Return the (x, y) coordinate for the center point of the cell that contains the specified text.  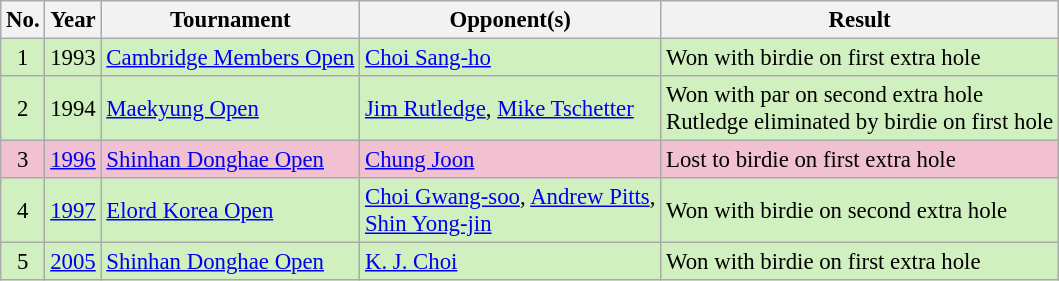
3 (23, 160)
Won with par on second extra holeRutledge eliminated by birdie on first hole (860, 108)
5 (23, 262)
Won with birdie on second extra hole (860, 210)
4 (23, 210)
2 (23, 108)
Lost to birdie on first extra hole (860, 160)
2005 (73, 262)
Result (860, 20)
K. J. Choi (510, 262)
1 (23, 58)
Cambridge Members Open (230, 58)
Elord Korea Open (230, 210)
Opponent(s) (510, 20)
1996 (73, 160)
Year (73, 20)
1994 (73, 108)
1997 (73, 210)
Tournament (230, 20)
Choi Sang-ho (510, 58)
Chung Joon (510, 160)
No. (23, 20)
Choi Gwang-soo, Andrew Pitts, Shin Yong-jin (510, 210)
Jim Rutledge, Mike Tschetter (510, 108)
1993 (73, 58)
Maekyung Open (230, 108)
